Scan for the cell matching the given text and deliver its (x, y) coordinate at center. 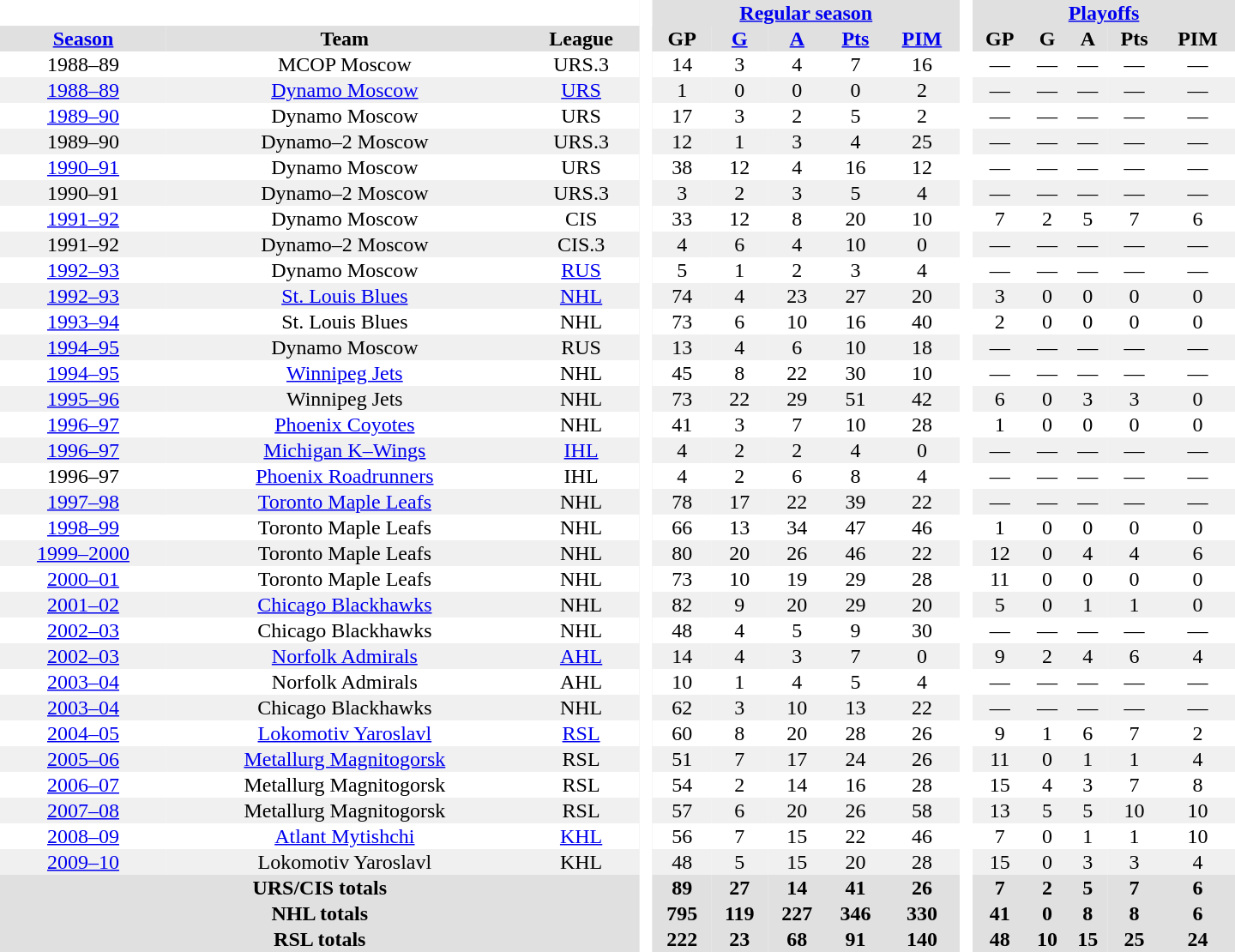
1999–2000 (83, 553)
57 (682, 810)
CIS.3 (581, 244)
140 (923, 939)
56 (682, 836)
42 (923, 399)
19 (797, 579)
91 (855, 939)
2009–10 (83, 862)
Michigan K–Wings (345, 450)
Team (345, 39)
Season (83, 39)
68 (797, 939)
2005–06 (83, 759)
34 (797, 527)
119 (739, 913)
82 (682, 605)
62 (682, 708)
NHL totals (319, 913)
227 (797, 913)
Phoenix Roadrunners (345, 476)
795 (682, 913)
1997–98 (83, 502)
80 (682, 553)
38 (682, 167)
54 (682, 785)
47 (855, 527)
2004–05 (83, 733)
1995–96 (83, 399)
CIS (581, 219)
2001–02 (83, 605)
45 (682, 373)
330 (923, 913)
66 (682, 527)
39 (855, 502)
Atlant Mytishchi (345, 836)
Phoenix Coyotes (345, 425)
Playoffs (1104, 13)
40 (923, 322)
78 (682, 502)
18 (923, 347)
60 (682, 733)
2000–01 (83, 579)
RSL totals (319, 939)
URS/CIS totals (319, 888)
1993–94 (83, 322)
74 (682, 296)
33 (682, 219)
346 (855, 913)
MCOP Moscow (345, 64)
2006–07 (83, 785)
Regular season (806, 13)
58 (923, 810)
1998–99 (83, 527)
2008–09 (83, 836)
89 (682, 888)
2007–08 (83, 810)
222 (682, 939)
League (581, 39)
